Locate the cell with the specified text and output its [x, y] center coordinate. 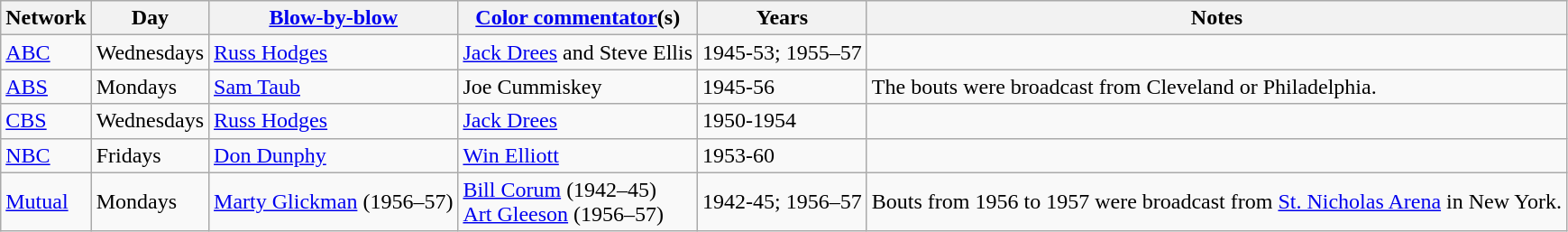
The bouts were broadcast from Cleveland or Philadelphia. [1216, 87]
ABC [46, 52]
Joe Cummiskey [578, 87]
1950-1954 [783, 121]
Marty Glickman (1956–57) [334, 202]
1945-56 [783, 87]
Jack Drees [578, 121]
Blow-by-blow [334, 18]
Don Dunphy [334, 155]
Years [783, 18]
Notes [1216, 18]
Network [46, 18]
Day [150, 18]
Bouts from 1956 to 1957 were broadcast from St. Nicholas Arena in New York. [1216, 202]
Color commentator(s) [578, 18]
1953-60 [783, 155]
NBC [46, 155]
1945-53; 1955–57 [783, 52]
Fridays [150, 155]
1942-45; 1956–57 [783, 202]
Mutual [46, 202]
Jack Drees and Steve Ellis [578, 52]
CBS [46, 121]
Bill Corum (1942–45)Art Gleeson (1956–57) [578, 202]
Sam Taub [334, 87]
ABS [46, 87]
Win Elliott [578, 155]
